Output the (X, Y) coordinate of the center of the cell containing the given text.  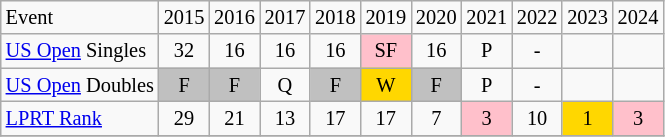
Q (285, 85)
32 (184, 51)
29 (184, 118)
2017 (285, 17)
10 (537, 118)
21 (234, 118)
13 (285, 118)
US Open Doubles (80, 85)
2020 (436, 17)
2016 (234, 17)
2022 (537, 17)
2018 (335, 17)
2023 (587, 17)
1 (587, 118)
W (386, 85)
2024 (638, 17)
7 (436, 118)
Event (80, 17)
SF (386, 51)
2021 (486, 17)
US Open Singles (80, 51)
2015 (184, 17)
2019 (386, 17)
LPRT Rank (80, 118)
